Search for the cell housing the specified text and yield its (x, y) center coordinate. 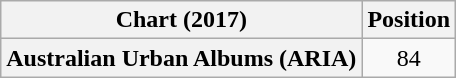
Position (409, 20)
Chart (2017) (182, 20)
Australian Urban Albums (ARIA) (182, 58)
84 (409, 58)
